Capture the cell that displays the provided text and extract its (X, Y) central coordinate. 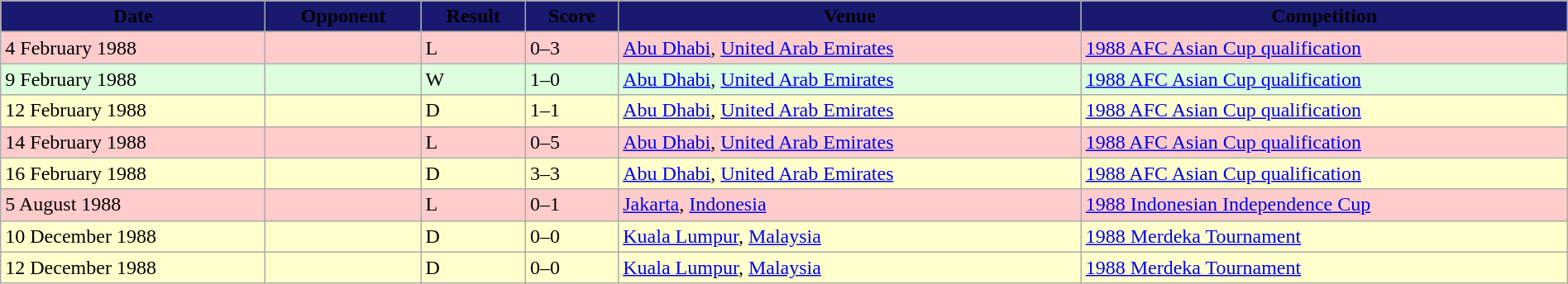
14 February 1988 (133, 142)
4 February 1988 (133, 48)
5 August 1988 (133, 205)
1988 Indonesian Independence Cup (1324, 205)
0–1 (571, 205)
12 February 1988 (133, 111)
Score (571, 17)
16 February 1988 (133, 173)
3–3 (571, 173)
12 December 1988 (133, 267)
Venue (850, 17)
0–5 (571, 142)
1–0 (571, 79)
Competition (1324, 17)
Result (473, 17)
Opponent (343, 17)
9 February 1988 (133, 79)
Jakarta, Indonesia (850, 205)
W (473, 79)
1–1 (571, 111)
10 December 1988 (133, 236)
0–3 (571, 48)
Date (133, 17)
